Detect which cell encompasses the target text, then output its [x, y] center coordinate. 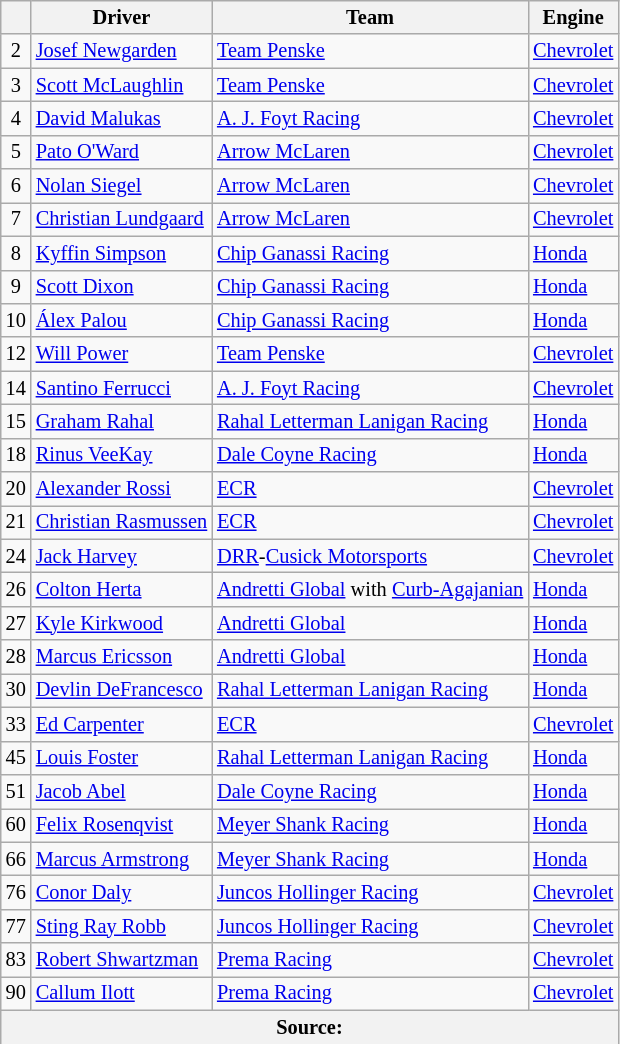
12 [16, 354]
10 [16, 320]
Engine [573, 17]
51 [16, 791]
2 [16, 51]
15 [16, 421]
Robert Shwartzman [122, 960]
3 [16, 85]
4 [16, 118]
DRR-Cusick Motorsports [370, 556]
Jacob Abel [122, 791]
Christian Lundgaard [122, 219]
28 [16, 657]
26 [16, 589]
Sting Ray Robb [122, 926]
Álex Palou [122, 320]
Conor Daly [122, 892]
Will Power [122, 354]
Devlin DeFrancesco [122, 690]
Marcus Ericsson [122, 657]
Kyffin Simpson [122, 253]
Scott Dixon [122, 287]
45 [16, 758]
David Malukas [122, 118]
Colton Herta [122, 589]
20 [16, 489]
Santino Ferrucci [122, 388]
Team [370, 17]
Rinus VeeKay [122, 455]
5 [16, 152]
Christian Rasmussen [122, 522]
Source: [310, 1027]
18 [16, 455]
27 [16, 623]
8 [16, 253]
Pato O'Ward [122, 152]
33 [16, 724]
Jack Harvey [122, 556]
Ed Carpenter [122, 724]
9 [16, 287]
Marcus Armstrong [122, 859]
Andretti Global with Curb-Agajanian [370, 589]
Louis Foster [122, 758]
24 [16, 556]
14 [16, 388]
83 [16, 960]
Kyle Kirkwood [122, 623]
Nolan Siegel [122, 186]
76 [16, 892]
Driver [122, 17]
Alexander Rossi [122, 489]
Felix Rosenqvist [122, 825]
60 [16, 825]
Graham Rahal [122, 421]
Josef Newgarden [122, 51]
90 [16, 993]
Scott McLaughlin [122, 85]
Callum Ilott [122, 993]
77 [16, 926]
66 [16, 859]
21 [16, 522]
30 [16, 690]
7 [16, 219]
6 [16, 186]
